Detect which cell encompasses the target text, then output its (X, Y) center coordinate. 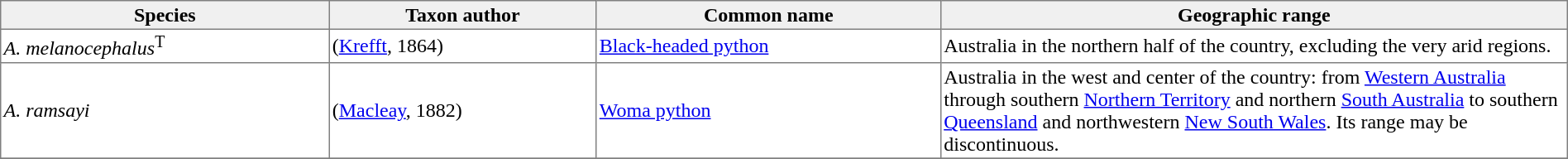
Common name (768, 15)
(Krefft, 1864) (463, 46)
Geographic range (1254, 15)
(Macleay, 1882) (463, 111)
A. ramsayi (165, 111)
Australia in the northern half of the country, excluding the very arid regions. (1254, 46)
Woma python (768, 111)
Species (165, 15)
A. melanocephalusT (165, 46)
Black-headed python (768, 46)
Taxon author (463, 15)
